Return [X, Y] of the center of cell containing provided text 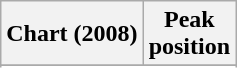
Peakposition [189, 34]
Chart (2008) [72, 34]
